Locate the cell with the specified text and output its (X, Y) center coordinate. 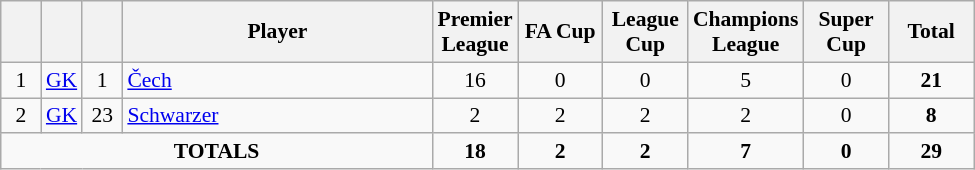
Čech (277, 80)
29 (932, 152)
8 (932, 116)
23 (102, 116)
Super Cup (846, 32)
Champions League (746, 32)
21 (932, 80)
7 (746, 152)
Player (277, 32)
Premier League (474, 32)
5 (746, 80)
18 (474, 152)
FA Cup (560, 32)
League Cup (646, 32)
TOTALS (217, 152)
Total (932, 32)
16 (474, 80)
Schwarzer (277, 116)
